Detect which cell encompasses the target text, then output its (x, y) center coordinate. 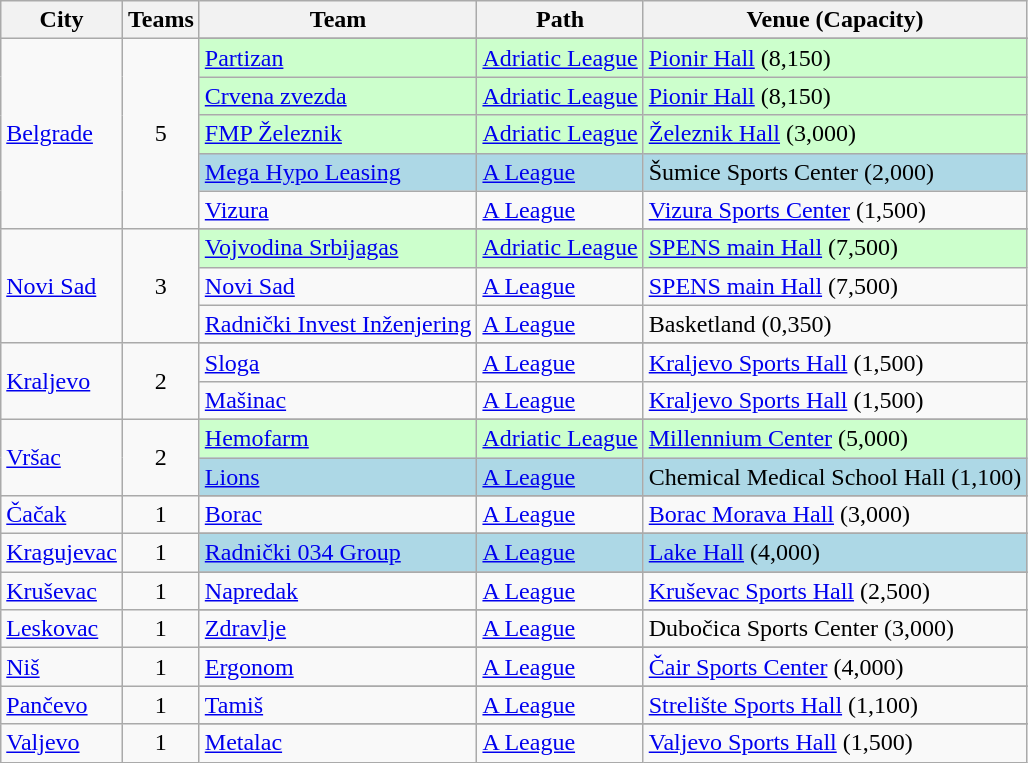
3 (160, 286)
Borac (338, 515)
Teams (160, 20)
Lake Hall (4,000) (835, 553)
Vršac (62, 457)
Radnički Invest Inženjering (338, 324)
Kruševac (62, 591)
Tamiš (338, 705)
5 (160, 134)
Chemical Medical School Hall (1,100) (835, 477)
Lions (338, 477)
Millennium Center (5,000) (835, 438)
Borac Morava Hall (3,000) (835, 515)
Kraljevo (62, 381)
Crvena zvezda (338, 96)
Zdravlje (338, 629)
City (62, 20)
FMP Železnik (338, 134)
Belgrade (62, 134)
Mašinac (338, 400)
Valjevo Sports Hall (1,500) (835, 743)
Basketland (0,350) (835, 324)
Partizan (338, 58)
Niš (62, 667)
Vizura Sports Center (1,500) (835, 210)
Team (338, 20)
Hemofarm (338, 438)
Valjevo (62, 743)
Radnički 034 Group (338, 553)
Mega Hypo Leasing (338, 172)
Čair Sports Center (4,000) (835, 667)
Kruševac Sports Hall (2,500) (835, 591)
Ergonom (338, 667)
Metalac (338, 743)
Čačak (62, 515)
Path (560, 20)
Vojvodina Srbijagas (338, 248)
Pančevo (62, 705)
Strelište Sports Hall (1,100) (835, 705)
Železnik Hall (3,000) (835, 134)
Šumice Sports Center (2,000) (835, 172)
Leskovac (62, 629)
Sloga (338, 362)
Venue (Capacity) (835, 20)
Napredak (338, 591)
Vizura (338, 210)
Kragujevac (62, 553)
Dubočica Sports Center (3,000) (835, 629)
